Find where the given text appears and provide that cell's center as (x, y) coordinate. 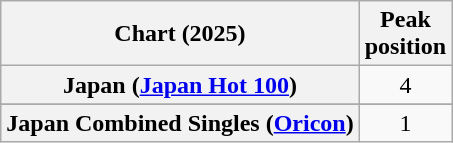
Japan (Japan Hot 100) (180, 85)
1 (405, 123)
Chart (2025) (180, 34)
Japan Combined Singles (Oricon) (180, 123)
Peakposition (405, 34)
4 (405, 85)
